Extract the [X, Y] coordinate from the center of the cell holding the provided text.  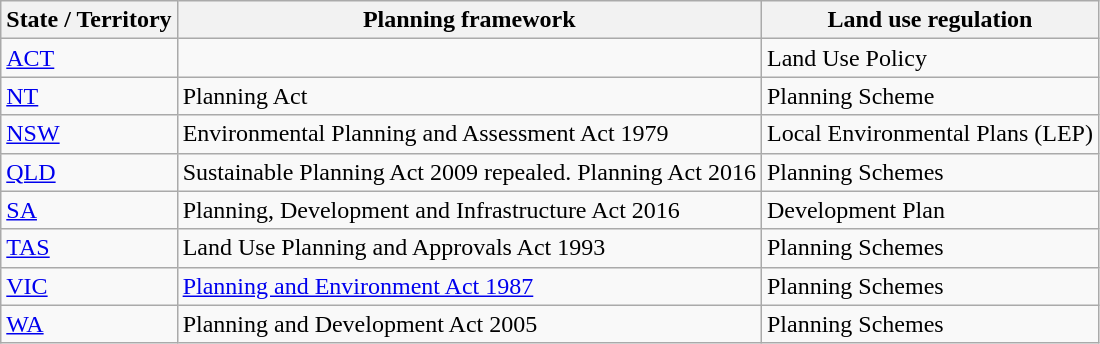
ACT [89, 58]
Planning framework [469, 20]
Planning Scheme [930, 96]
TAS [89, 248]
Land use regulation [930, 20]
Local Environmental Plans (LEP) [930, 134]
Planning Act [469, 96]
NT [89, 96]
Planning and Environment Act 1987 [469, 286]
QLD [89, 172]
SA [89, 210]
NSW [89, 134]
Planning and Development Act 2005 [469, 324]
VIC [89, 286]
State / Territory [89, 20]
Planning, Development and Infrastructure Act 2016 [469, 210]
Sustainable Planning Act 2009 repealed. Planning Act 2016 [469, 172]
Environmental Planning and Assessment Act 1979 [469, 134]
Land Use Planning and Approvals Act 1993 [469, 248]
Development Plan [930, 210]
WA [89, 324]
Land Use Policy [930, 58]
